Return the (x, y) coordinate for the center point of the cell that contains the specified text.  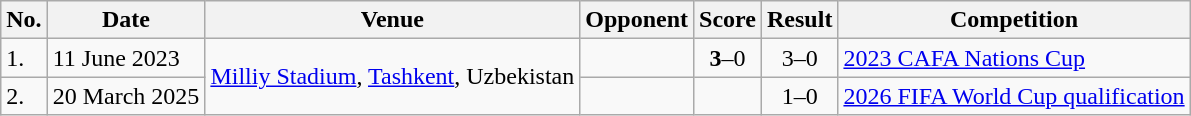
No. (24, 20)
11 June 2023 (126, 58)
2. (24, 96)
Competition (1014, 20)
2026 FIFA World Cup qualification (1014, 96)
1. (24, 58)
Date (126, 20)
Milliy Stadium, Tashkent, Uzbekistan (392, 77)
2023 CAFA Nations Cup (1014, 58)
Venue (392, 20)
1–0 (800, 96)
Result (800, 20)
20 March 2025 (126, 96)
Score (728, 20)
Opponent (637, 20)
